Detect which cell encompasses the target text, then output its (x, y) center coordinate. 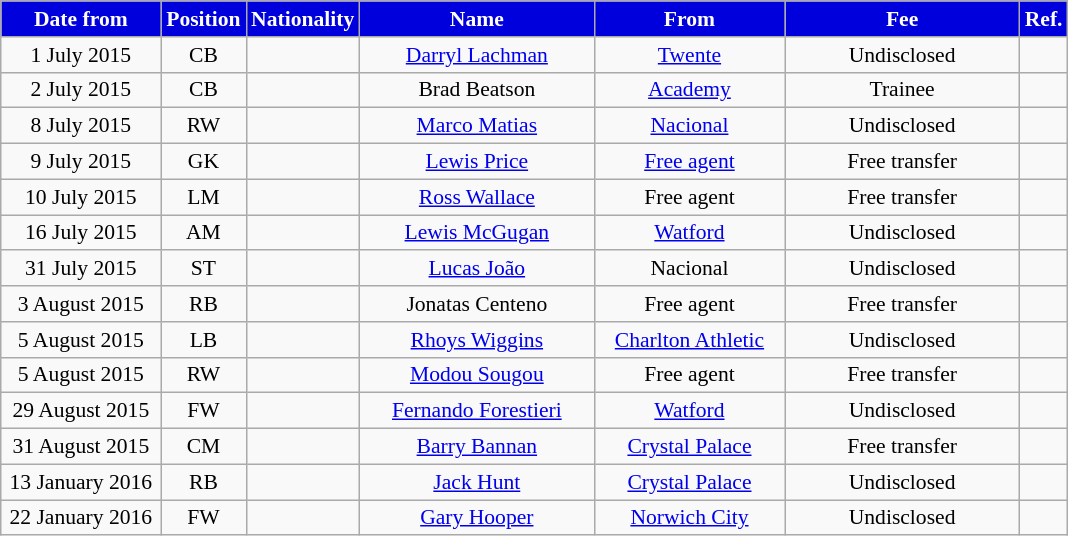
31 July 2015 (81, 269)
Nationality (302, 19)
AM (204, 233)
Darryl Lachman (476, 55)
Lucas João (476, 269)
Fee (902, 19)
Modou Sougou (476, 375)
Academy (689, 90)
Fernando Forestieri (476, 411)
13 January 2016 (81, 482)
From (689, 19)
Jonatas Centeno (476, 304)
2 July 2015 (81, 90)
Marco Matias (476, 126)
Lewis McGugan (476, 233)
Brad Beatson (476, 90)
29 August 2015 (81, 411)
CM (204, 447)
Position (204, 19)
GK (204, 162)
Lewis Price (476, 162)
Trainee (902, 90)
Name (476, 19)
LB (204, 340)
LM (204, 197)
Rhoys Wiggins (476, 340)
8 July 2015 (81, 126)
Barry Bannan (476, 447)
Date from (81, 19)
Twente (689, 55)
Norwich City (689, 518)
ST (204, 269)
10 July 2015 (81, 197)
16 July 2015 (81, 233)
9 July 2015 (81, 162)
Gary Hooper (476, 518)
Jack Hunt (476, 482)
3 August 2015 (81, 304)
Ross Wallace (476, 197)
22 January 2016 (81, 518)
31 August 2015 (81, 447)
Charlton Athletic (689, 340)
Ref. (1044, 19)
1 July 2015 (81, 55)
